Pinpoint the cell where the given text exists, returning its (X, Y) midpoint coordinate. 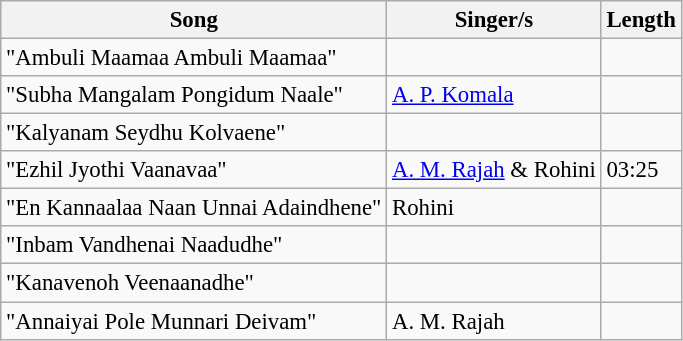
Length (641, 20)
Song (194, 20)
"Kanavenoh Veenaanadhe" (194, 283)
A. M. Rajah (494, 321)
"Subha Mangalam Pongidum Naale" (194, 95)
A. M. Rajah & Rohini (494, 170)
A. P. Komala (494, 95)
03:25 (641, 170)
"En Kannaalaa Naan Unnai Adaindhene" (194, 208)
"Inbam Vandhenai Naadudhe" (194, 245)
Rohini (494, 208)
"Ambuli Maamaa Ambuli Maamaa" (194, 58)
Singer/s (494, 20)
"Annaiyai Pole Munnari Deivam" (194, 321)
"Kalyanam Seydhu Kolvaene" (194, 133)
"Ezhil Jyothi Vaanavaa" (194, 170)
